Return the (x, y) coordinate for the center point of the cell that contains the specified text.  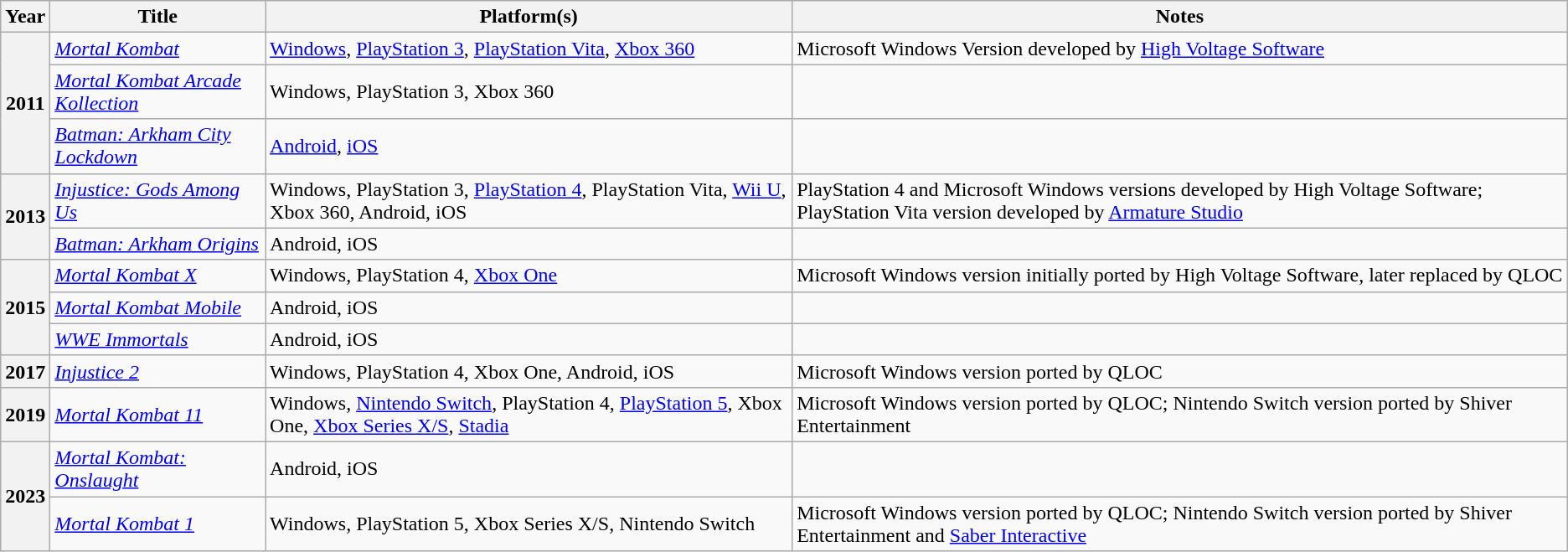
Windows, Nintendo Switch, PlayStation 4, PlayStation 5, Xbox One, Xbox Series X/S, Stadia (529, 414)
2011 (25, 103)
WWE Immortals (157, 339)
Year (25, 17)
2013 (25, 216)
Title (157, 17)
Windows, PlayStation 5, Xbox Series X/S, Nintendo Switch (529, 523)
Platform(s) (529, 17)
Microsoft Windows version ported by QLOC; Nintendo Switch version ported by Shiver Entertainment and Saber Interactive (1180, 523)
Mortal Kombat Arcade Kollection (157, 92)
Mortal Kombat (157, 49)
Mortal Kombat X (157, 276)
Microsoft Windows version ported by QLOC; Nintendo Switch version ported by Shiver Entertainment (1180, 414)
Microsoft Windows version ported by QLOC (1180, 371)
Windows, PlayStation 3, Xbox 360 (529, 92)
Mortal Kombat 1 (157, 523)
Injustice 2 (157, 371)
Mortal Kombat 11 (157, 414)
2015 (25, 307)
Batman: Arkham Origins (157, 244)
Windows, PlayStation 3, PlayStation 4, PlayStation Vita, Wii U, Xbox 360, Android, iOS (529, 201)
Microsoft Windows version initially ported by High Voltage Software, later replaced by QLOC (1180, 276)
2023 (25, 496)
Mortal Kombat: Onslaught (157, 469)
Windows, PlayStation 4, Xbox One (529, 276)
Batman: Arkham City Lockdown (157, 146)
Mortal Kombat Mobile (157, 307)
Notes (1180, 17)
PlayStation 4 and Microsoft Windows versions developed by High Voltage Software; PlayStation Vita version developed by Armature Studio (1180, 201)
Windows, PlayStation 4, Xbox One, Android, iOS (529, 371)
2019 (25, 414)
Windows, PlayStation 3, PlayStation Vita, Xbox 360 (529, 49)
2017 (25, 371)
Injustice: Gods Among Us (157, 201)
Microsoft Windows Version developed by High Voltage Software (1180, 49)
